Detect which cell encompasses the target text, then output its (X, Y) center coordinate. 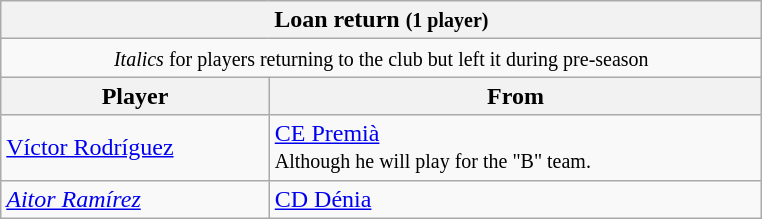
Aitor Ramírez (135, 199)
CD Dénia (516, 199)
Loan return (1 player) (382, 20)
Italics for players returning to the club but left it during pre-season (382, 58)
Player (135, 96)
From (516, 96)
Víctor Rodríguez (135, 148)
CE PremiàAlthough he will play for the "B" team. (516, 148)
